Identify which cell holds the provided text, then report its (X, Y) central coordinate. 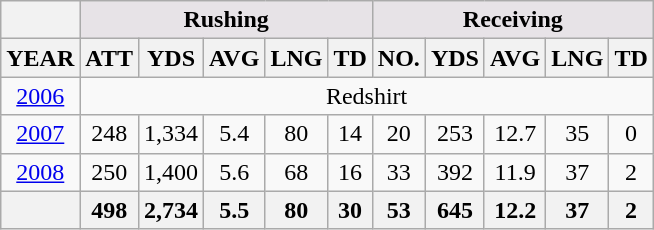
12.7 (514, 134)
16 (350, 172)
645 (454, 210)
1,334 (170, 134)
ATT (110, 58)
2007 (40, 134)
5.5 (234, 210)
11.9 (514, 172)
12.2 (514, 210)
68 (296, 172)
250 (110, 172)
2,734 (170, 210)
2006 (40, 96)
248 (110, 134)
30 (350, 210)
1,400 (170, 172)
5.6 (234, 172)
Rushing (226, 20)
2008 (40, 172)
Receiving (512, 20)
253 (454, 134)
20 (398, 134)
33 (398, 172)
35 (578, 134)
NO. (398, 58)
392 (454, 172)
5.4 (234, 134)
53 (398, 210)
0 (631, 134)
14 (350, 134)
498 (110, 210)
YEAR (40, 58)
Redshirt (366, 96)
